Return the (x, y) coordinate for the center point of the cell that contains the specified text.  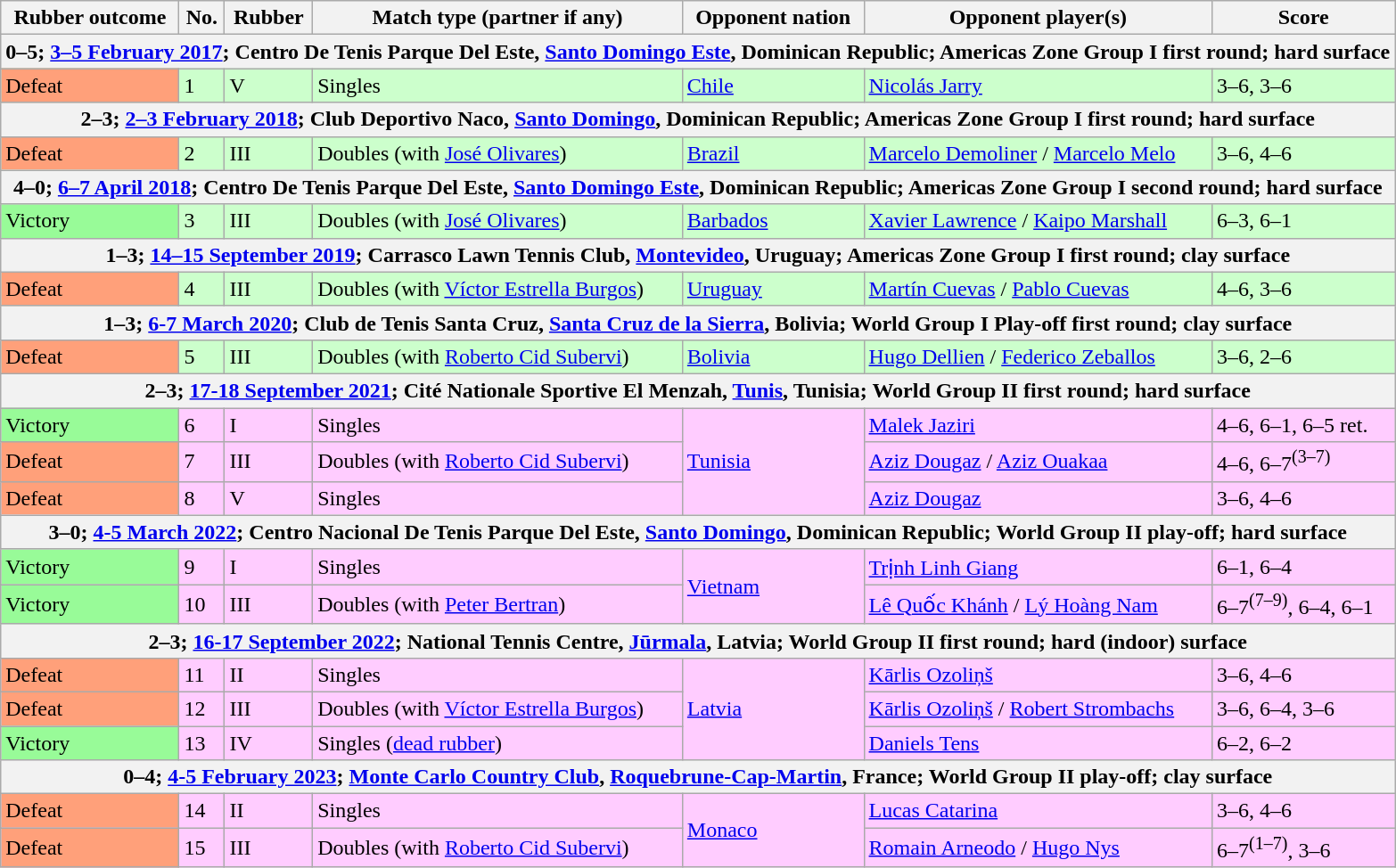
3–6, 6–4, 3–6 (1303, 708)
12 (201, 708)
2–3; 16-17 September 2022; National Tennis Centre, Jūrmala, Latvia; World Group II first round; hard (indoor) surface (698, 641)
0–5; 3–5 February 2017; Centro De Tenis Parque Del Este, Santo Domingo Este, Dominican Republic; Americas Zone Group I first round; hard surface (698, 52)
4–0; 6–7 April 2018; Centro De Tenis Parque Del Este, Santo Domingo Este, Dominican Republic; Americas Zone Group I second round; hard surface (698, 187)
6–7(1–7), 3–6 (1303, 848)
Latvia (773, 708)
Brazil (773, 153)
Opponent player(s) (1038, 18)
Tunisia (773, 462)
3 (201, 221)
4–6, 3–6 (1303, 289)
Barbados (773, 221)
5 (201, 356)
3–0; 4-5 March 2022; Centro Nacional De Tenis Parque Del Este, Santo Domingo, Dominican Republic; World Group II play-off; hard surface (698, 532)
Aziz Dougaz / Aziz Ouakaa (1038, 462)
Chile (773, 86)
Doubles (with Peter Bertran) (497, 604)
6–1, 6–4 (1303, 567)
Nicolás Jarry (1038, 86)
Marcelo Demoliner / Marcelo Melo (1038, 153)
Rubber (269, 18)
Romain Arneodo / Hugo Nys (1038, 848)
Lucas Catarina (1038, 811)
3–6, 2–6 (1303, 356)
Singles (dead rubber) (497, 743)
13 (201, 743)
6–3, 6–1 (1303, 221)
10 (201, 604)
2–3; 17-18 September 2021; Cité Nationale Sportive El Menzah, Tunis, Tunisia; World Group II first round; hard surface (698, 390)
Xavier Lawrence / Kaipo Marshall (1038, 221)
6 (201, 425)
8 (201, 498)
7 (201, 462)
6–7(7–9), 6–4, 6–1 (1303, 604)
14 (201, 811)
1–3; 14–15 September 2019; Carrasco Lawn Tennis Club, Montevideo, Uruguay; Americas Zone Group I first round; clay surface (698, 255)
Uruguay (773, 289)
4 (201, 289)
Kārlis Ozoliņš / Robert Strombachs (1038, 708)
Lê Quốc Khánh / Lý Hoàng Nam (1038, 604)
6–2, 6–2 (1303, 743)
9 (201, 567)
2 (201, 153)
Hugo Dellien / Federico Zeballos (1038, 356)
Rubber outcome (90, 18)
Score (1303, 18)
15 (201, 848)
Martín Cuevas / Pablo Cuevas (1038, 289)
4–6, 6–7(3–7) (1303, 462)
3–6, 3–6 (1303, 86)
11 (201, 675)
Opponent nation (773, 18)
Kārlis Ozoliņš (1038, 675)
Match type (partner if any) (497, 18)
Trịnh Linh Giang (1038, 567)
1 (201, 86)
IV (269, 743)
Vietnam (773, 586)
2–3; 2–3 February 2018; Club Deportivo Naco, Santo Domingo, Dominican Republic; Americas Zone Group I first round; hard surface (698, 119)
Daniels Tens (1038, 743)
0–4; 4-5 February 2023; Monte Carlo Country Club, Roquebrune-Cap-Martin, France; World Group II play-off; clay surface (698, 777)
4–6, 6–1, 6–5 ret. (1303, 425)
Monaco (773, 831)
Malek Jaziri (1038, 425)
Bolivia (773, 356)
1–3; 6-7 March 2020; Club de Tenis Santa Cruz, Santa Cruz de la Sierra, Bolivia; World Group I Play-off first round; clay surface (698, 323)
No. (201, 18)
Aziz Dougaz (1038, 498)
